From the cell containing the given text, extract its center point as [x, y] coordinate. 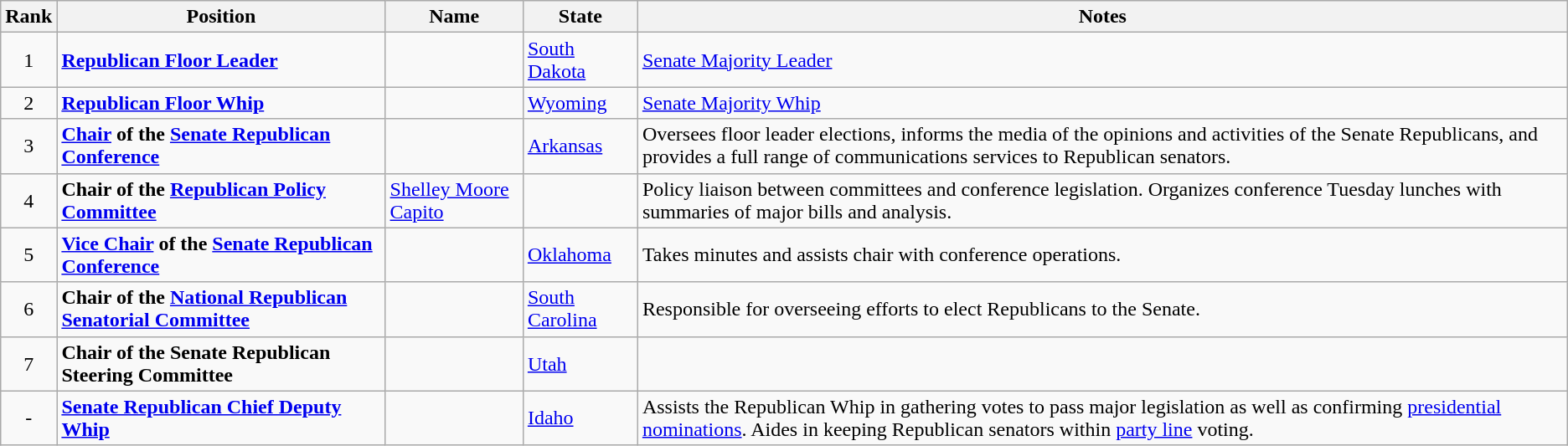
6 [28, 310]
Responsible for overseeing efforts to elect Republicans to the Senate. [1102, 310]
Policy liaison between committees and conference legislation. Organizes conference Tuesday lunches with summaries of major bills and analysis. [1102, 201]
Shelley Moore Capito [454, 201]
Vice Chair of the Senate Republican Conference [221, 254]
South Dakota [580, 60]
Utah [580, 363]
Senate Majority Leader [1102, 60]
Rank [28, 17]
1 [28, 60]
Notes [1102, 17]
Republican Floor Leader [221, 60]
Chair of the Senate Republican Conference [221, 146]
Senate Republican Chief Deputy Whip [221, 418]
Name [454, 17]
South Carolina [580, 310]
Takes minutes and assists chair with conference operations. [1102, 254]
- [28, 418]
4 [28, 201]
Oklahoma [580, 254]
Arkansas [580, 146]
3 [28, 146]
Chair of the National Republican Senatorial Committee [221, 310]
Position [221, 17]
Idaho [580, 418]
Senate Majority Whip [1102, 103]
Chair of the Republican Policy Committee [221, 201]
2 [28, 103]
Chair of the Senate Republican Steering Committee [221, 363]
5 [28, 254]
Republican Floor Whip [221, 103]
State [580, 17]
7 [28, 363]
Wyoming [580, 103]
